Pinpoint the cell where the given text exists, returning its (x, y) midpoint coordinate. 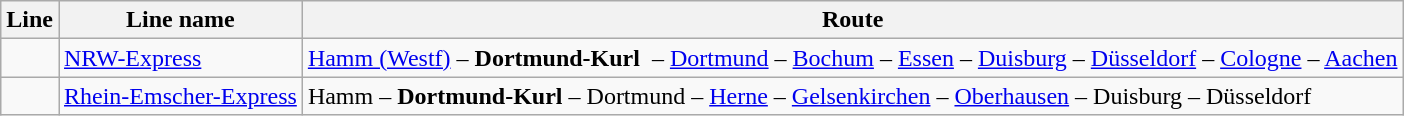
Hamm (Westf) – Dortmund-Kurl – Dortmund – Bochum – Essen – Duisburg – Düsseldorf – Cologne – Aachen (852, 58)
Line name (180, 20)
Line (30, 20)
Route (852, 20)
Hamm – Dortmund-Kurl – Dortmund – Herne – Gelsenkirchen – Oberhausen – Duisburg – Düsseldorf (852, 96)
Rhein-Emscher-Express (180, 96)
NRW-Express (180, 58)
